Pinpoint the cell where the given text exists, returning its [x, y] midpoint coordinate. 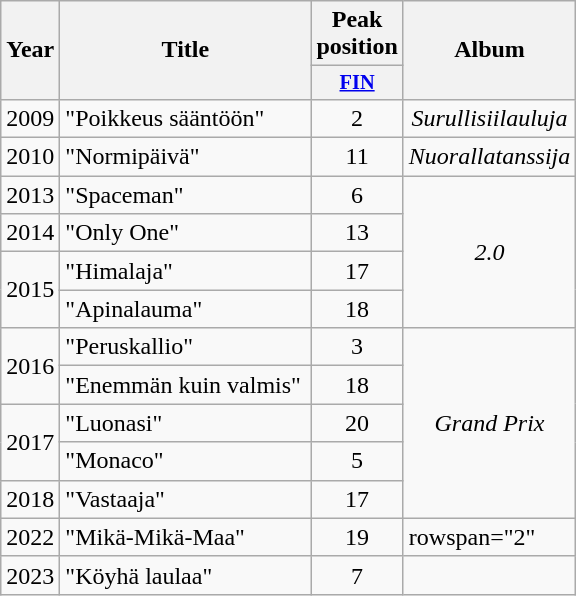
Album [489, 50]
Title [186, 50]
"Vastaaja" [186, 499]
6 [357, 195]
2017 [30, 442]
rowspan="2" [489, 537]
"Peruskallio" [186, 347]
Peak position [357, 34]
"Only One" [186, 233]
2013 [30, 195]
"Poikkeus sääntöön" [186, 118]
"Normipäivä" [186, 157]
Grand Prix [489, 423]
2022 [30, 537]
"Apinalauma" [186, 309]
2010 [30, 157]
Surullisiilauluja [489, 118]
2023 [30, 575]
Year [30, 50]
"Monaco" [186, 461]
7 [357, 575]
13 [357, 233]
"Spaceman" [186, 195]
"Himalaja" [186, 271]
2.0 [489, 252]
FIN [357, 83]
2009 [30, 118]
2015 [30, 290]
2 [357, 118]
11 [357, 157]
2016 [30, 366]
"Köyhä laulaa" [186, 575]
3 [357, 347]
"Luonasi" [186, 423]
Nuorallatanssija [489, 157]
2018 [30, 499]
19 [357, 537]
20 [357, 423]
5 [357, 461]
2014 [30, 233]
"Enemmän kuin valmis" [186, 385]
"Mikä-Mikä-Maa" [186, 537]
